Search for the cell housing the specified text and yield its [X, Y] center coordinate. 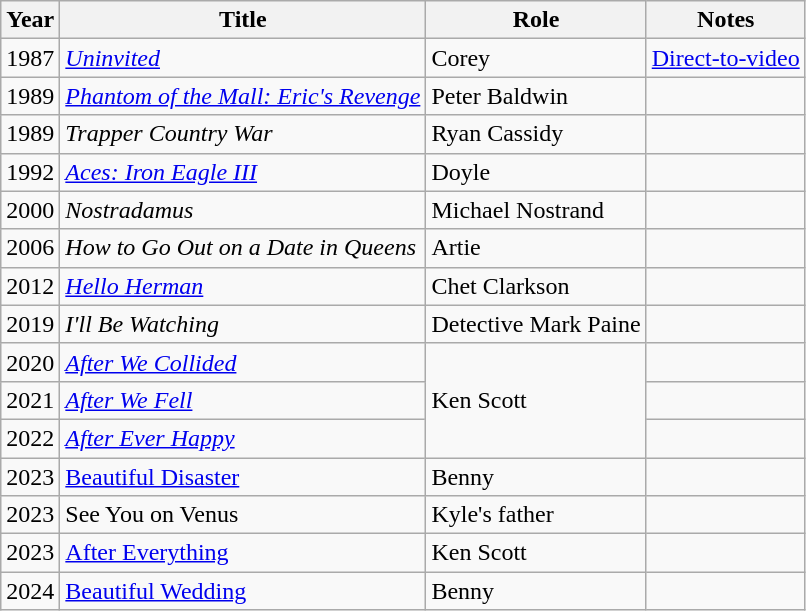
Michael Nostrand [536, 210]
Uninvited [243, 58]
2019 [30, 324]
See You on Venus [243, 515]
2020 [30, 362]
Doyle [536, 172]
After We Collided [243, 362]
After We Fell [243, 400]
1992 [30, 172]
Peter Baldwin [536, 96]
2012 [30, 286]
2022 [30, 438]
Artie [536, 248]
Aces: Iron Eagle III [243, 172]
Hello Herman [243, 286]
1987 [30, 58]
Title [243, 20]
Beautiful Wedding [243, 591]
2024 [30, 591]
Notes [726, 20]
Phantom of the Mall: Eric's Revenge [243, 96]
How to Go Out on a Date in Queens [243, 248]
After Everything [243, 553]
2006 [30, 248]
Ryan Cassidy [536, 134]
Kyle's father [536, 515]
After Ever Happy [243, 438]
2021 [30, 400]
Beautiful Disaster [243, 477]
2000 [30, 210]
Direct-to-video [726, 58]
Role [536, 20]
Chet Clarkson [536, 286]
Year [30, 20]
Detective Mark Paine [536, 324]
I'll Be Watching [243, 324]
Trapper Country War [243, 134]
Corey [536, 58]
Nostradamus [243, 210]
